Output the [X, Y] coordinate of the center of the cell containing the given text.  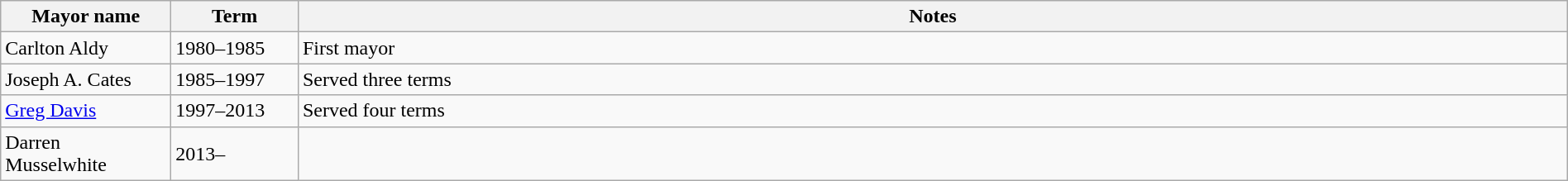
Carlton Aldy [86, 48]
Joseph A. Cates [86, 79]
1997–2013 [235, 111]
Served four terms [933, 111]
Darren Musselwhite [86, 154]
1980–1985 [235, 48]
2013– [235, 154]
1985–1997 [235, 79]
Mayor name [86, 17]
Term [235, 17]
Served three terms [933, 79]
Notes [933, 17]
Greg Davis [86, 111]
First mayor [933, 48]
